Search for the cell housing the specified text and yield its (X, Y) center coordinate. 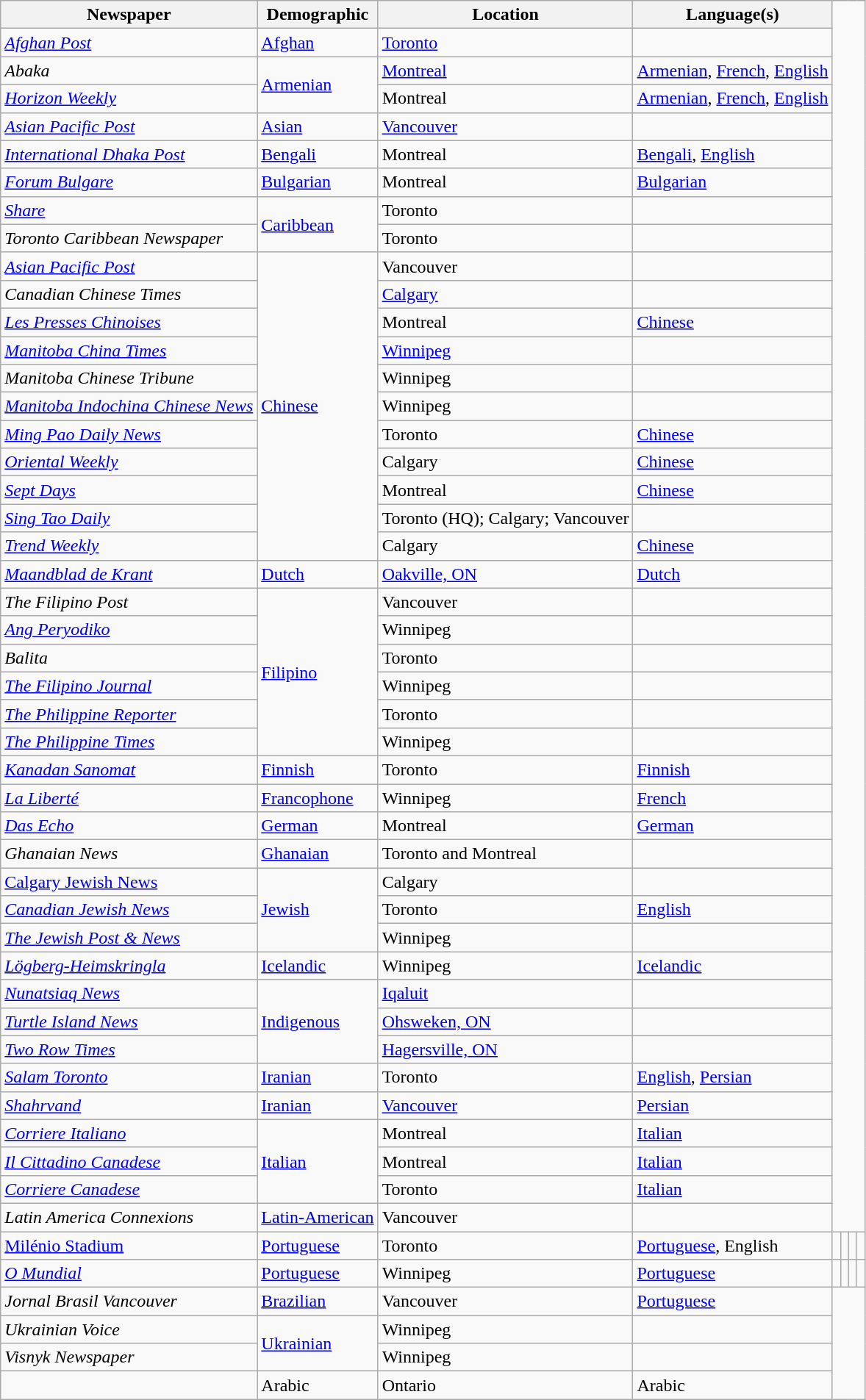
Jewish (318, 910)
Horizon Weekly (129, 98)
Nunatsiaq News (129, 994)
Toronto (HQ); Calgary; Vancouver (506, 518)
Canadian Jewish News (129, 910)
French (732, 797)
Milénio Stadium (129, 1246)
Calgary Jewish News (129, 882)
Location (506, 15)
Jornal Brasil Vancouver (129, 1302)
Ukrainian (318, 1343)
Corriere Italiano (129, 1133)
Persian (732, 1105)
Latin America Connexions (129, 1217)
The Filipino Journal (129, 686)
Indigenous (318, 1022)
Caribbean (318, 224)
Language(s) (732, 15)
Newspaper (129, 15)
Ghanaian News (129, 854)
Les Presses Chinoises (129, 322)
Kanadan Sanomat (129, 769)
Balita (129, 658)
Portuguese, English (732, 1246)
Armenian (318, 85)
English (732, 910)
Das Echo (129, 826)
Corriere Canadese (129, 1189)
Ukrainian Voice (129, 1329)
Demographic (318, 15)
The Philippine Times (129, 742)
Bengali, English (732, 154)
Trend Weekly (129, 546)
Ohsweken, ON (506, 1022)
Afghan (318, 43)
Oriental Weekly (129, 462)
O Mundial (129, 1274)
Oakville, ON (506, 574)
Brazilian (318, 1302)
Filipino (318, 672)
The Philippine Reporter (129, 714)
Turtle Island News (129, 1022)
Forum Bulgare (129, 182)
Sing Tao Daily (129, 518)
The Jewish Post & News (129, 938)
Asian (318, 126)
Ontario (506, 1385)
Lögberg-Heimskringla (129, 966)
Ghanaian (318, 854)
Abaka (129, 71)
Ang Peryodiko (129, 630)
Shahrvand (129, 1105)
Canadian Chinese Times (129, 294)
Toronto Caribbean Newspaper (129, 238)
Manitoba China Times (129, 351)
Share (129, 210)
Francophone (318, 797)
Visnyk Newspaper (129, 1357)
International Dhaka Post (129, 154)
Sept Days (129, 490)
Il Cittadino Canadese (129, 1161)
Manitoba Chinese Tribune (129, 378)
Manitoba Indochina Chinese News (129, 406)
English, Persian (732, 1077)
Hagersville, ON (506, 1049)
Iqaluit (506, 994)
Maandblad de Krant (129, 574)
Latin-American (318, 1217)
Salam Toronto (129, 1077)
Toronto and Montreal (506, 854)
Two Row Times (129, 1049)
Bengali (318, 154)
Ming Pao Daily News (129, 434)
The Filipino Post (129, 602)
La Liberté (129, 797)
Afghan Post (129, 43)
